Provide the [x, y] coordinate of the cell's center where the given text is located.  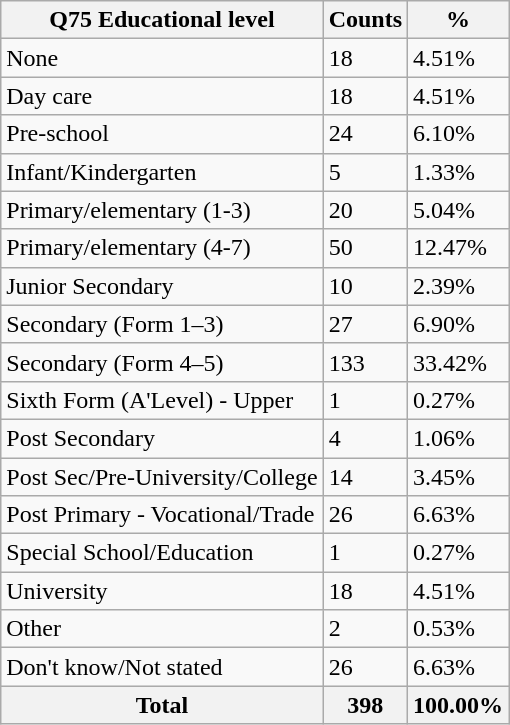
10 [365, 286]
6.10% [458, 134]
0.53% [458, 629]
Primary/elementary (4-7) [162, 248]
3.45% [458, 477]
1.33% [458, 172]
24 [365, 134]
6.90% [458, 324]
Junior Secondary [162, 286]
Post Secondary [162, 438]
None [162, 58]
100.00% [458, 705]
14 [365, 477]
1.06% [458, 438]
Primary/elementary (1-3) [162, 210]
398 [365, 705]
University [162, 591]
33.42% [458, 362]
Q75 Educational level [162, 20]
5 [365, 172]
50 [365, 248]
5.04% [458, 210]
Other [162, 629]
Post Primary - Vocational/Trade [162, 515]
Secondary (Form 1–3) [162, 324]
Total [162, 705]
Secondary (Form 4–5) [162, 362]
2 [365, 629]
Post Sec/Pre-University/College [162, 477]
27 [365, 324]
Sixth Form (A'Level) - Upper [162, 400]
Day care [162, 96]
4 [365, 438]
Pre-school [162, 134]
12.47% [458, 248]
2.39% [458, 286]
Special School/Education [162, 553]
133 [365, 362]
20 [365, 210]
Don't know/Not stated [162, 667]
Counts [365, 20]
Infant/Kindergarten [162, 172]
% [458, 20]
